Identify which cell holds the provided text, then report its (x, y) central coordinate. 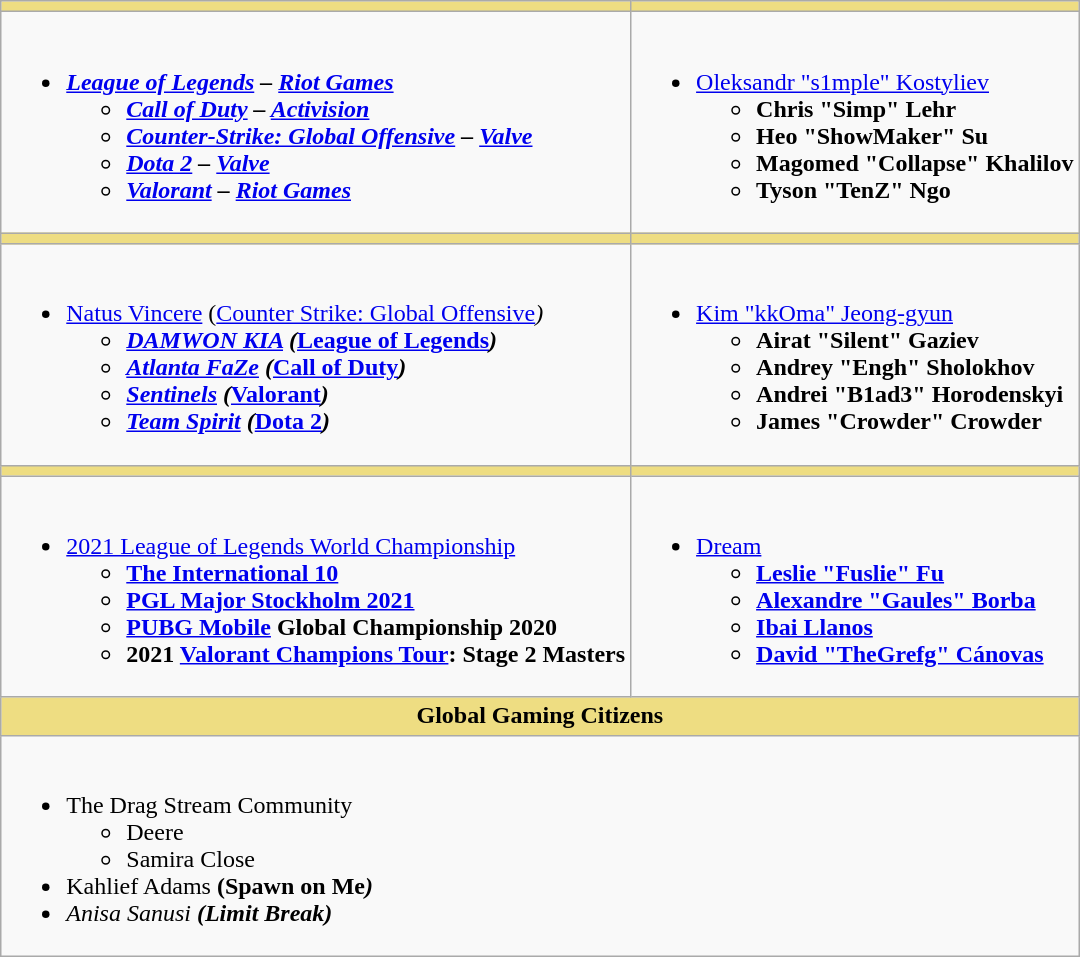
The Drag Stream CommunityDeereSamira CloseKahlief Adams (Spawn on Me)Anisa Sanusi (Limit Break) (540, 846)
DreamLeslie "Fuslie" FuAlexandre "Gaules" BorbaIbai LlanosDavid "TheGrefg" Cánovas (855, 586)
Kim "kkOma" Jeong-gyunAirat "Silent" GazievAndrey "Engh" SholokhovAndrei "B1ad3" HorodenskyiJames "Crowder" Crowder (855, 354)
League of Legends – Riot GamesCall of Duty – ActivisionCounter-Strike: Global Offensive – ValveDota 2 – ValveValorant – Riot Games (316, 122)
Global Gaming Citizens (540, 716)
Oleksandr "s1mple" KostylievChris "Simp" LehrHeo "ShowMaker" SuMagomed "Collapse" KhalilovTyson "TenZ" Ngo (855, 122)
Natus Vincere (Counter Strike: Global Offensive)DAMWON KIA (League of Legends)Atlanta FaZe (Call of Duty)Sentinels (Valorant)Team Spirit (Dota 2) (316, 354)
